Extract the (X, Y) coordinate from the center of the cell holding the provided text.  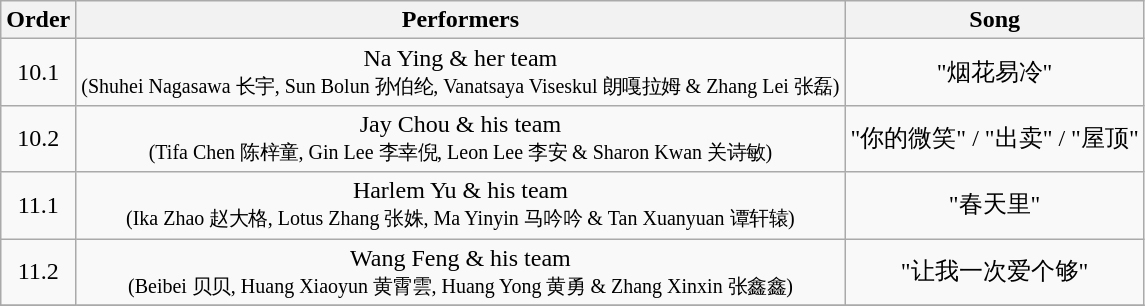
"你的微笑" / "出卖" / "屋顶" (994, 138)
Wang Feng & his team (Beibei 贝贝, Huang Xiaoyun 黄霄雲, Huang Yong 黄勇 & Zhang Xinxin 张鑫鑫) (460, 272)
10.2 (38, 138)
11.1 (38, 206)
Harlem Yu & his team (Ika Zhao 赵大格, Lotus Zhang 张姝, Ma Yinyin 马吟吟 & Tan Xuanyuan 谭轩辕) (460, 206)
"烟花易冷" (994, 72)
Order (38, 20)
"让我一次爱个够" (994, 272)
Na Ying & her team (Shuhei Nagasawa 长宇, Sun Bolun 孙伯纶, Vanatsaya Viseskul 朗嘎拉姆 & Zhang Lei 张磊) (460, 72)
Performers (460, 20)
10.1 (38, 72)
Song (994, 20)
Jay Chou & his team (Tifa Chen 陈梓童, Gin Lee 李幸倪, Leon Lee 李安 & Sharon Kwan 关诗敏) (460, 138)
11.2 (38, 272)
"春天里" (994, 206)
